Identify which cell holds the provided text, then report its (X, Y) central coordinate. 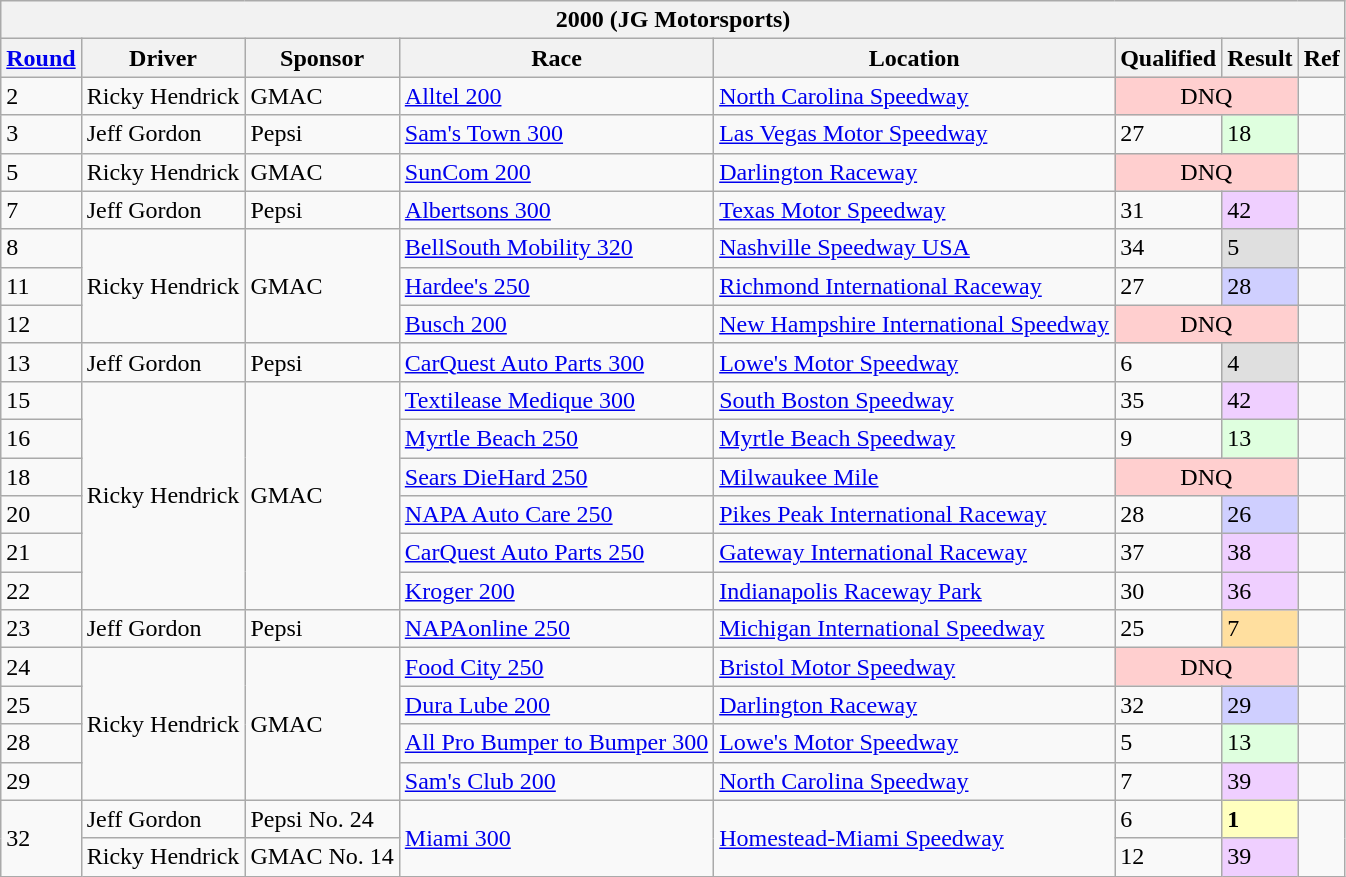
31 (1168, 210)
34 (1168, 248)
20 (41, 515)
Sam's Town 300 (556, 134)
Pikes Peak International Raceway (914, 515)
36 (1260, 591)
16 (41, 438)
Location (914, 58)
CarQuest Auto Parts 250 (556, 553)
Richmond International Raceway (914, 286)
15 (41, 400)
Gateway International Raceway (914, 553)
NAPAonline 250 (556, 629)
Sponsor (322, 58)
Miami 300 (556, 838)
Qualified (1168, 58)
Food City 250 (556, 667)
9 (1168, 438)
Myrtle Beach 250 (556, 438)
Sam's Club 200 (556, 781)
Las Vegas Motor Speedway (914, 134)
New Hampshire International Speedway (914, 324)
Kroger 200 (556, 591)
NAPA Auto Care 250 (556, 515)
21 (41, 553)
Ref (1322, 58)
37 (1168, 553)
Pepsi No. 24 (322, 819)
Indianapolis Raceway Park (914, 591)
GMAC No. 14 (322, 857)
Milwaukee Mile (914, 477)
4 (1260, 362)
3 (41, 134)
Albertsons 300 (556, 210)
22 (41, 591)
Race (556, 58)
All Pro Bumper to Bumper 300 (556, 743)
Result (1260, 58)
26 (1260, 515)
35 (1168, 400)
Round (41, 58)
Driver (163, 58)
CarQuest Auto Parts 300 (556, 362)
38 (1260, 553)
Homestead-Miami Speedway (914, 838)
Myrtle Beach Speedway (914, 438)
Hardee's 250 (556, 286)
SunCom 200 (556, 172)
1 (1260, 819)
Nashville Speedway USA (914, 248)
Texas Motor Speedway (914, 210)
Sears DieHard 250 (556, 477)
Dura Lube 200 (556, 705)
South Boston Speedway (914, 400)
8 (41, 248)
24 (41, 667)
2 (41, 96)
11 (41, 286)
Textilease Medique 300 (556, 400)
23 (41, 629)
BellSouth Mobility 320 (556, 248)
30 (1168, 591)
Busch 200 (556, 324)
Bristol Motor Speedway (914, 667)
Michigan International Speedway (914, 629)
2000 (JG Motorsports) (673, 20)
Alltel 200 (556, 96)
